Identify which cell holds the provided text, then report its (x, y) central coordinate. 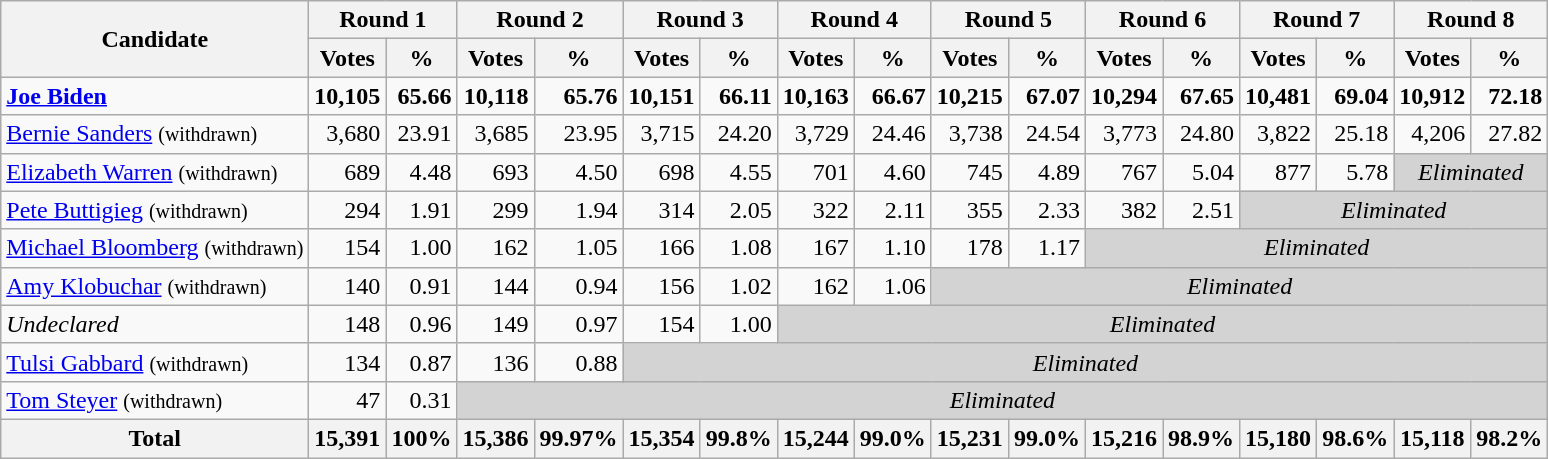
23.91 (422, 134)
0.96 (422, 324)
67.07 (1046, 96)
166 (662, 248)
27.82 (1510, 134)
15,386 (496, 438)
Undeclared (155, 324)
23.95 (578, 134)
136 (496, 362)
144 (496, 286)
4.60 (892, 172)
322 (816, 210)
Round 5 (1008, 20)
5.78 (1356, 172)
745 (970, 172)
0.31 (422, 400)
3,738 (970, 134)
Candidate (155, 39)
5.04 (1202, 172)
877 (1278, 172)
15,244 (816, 438)
299 (496, 210)
98.6% (1356, 438)
Elizabeth Warren (withdrawn) (155, 172)
Tom Steyer (withdrawn) (155, 400)
47 (348, 400)
25.18 (1356, 134)
4.48 (422, 172)
698 (662, 172)
Total (155, 438)
2.33 (1046, 210)
Round 8 (1471, 20)
99.8% (738, 438)
134 (348, 362)
0.97 (578, 324)
99.97% (578, 438)
69.04 (1356, 96)
Amy Klobuchar (withdrawn) (155, 286)
Tulsi Gabbard (withdrawn) (155, 362)
Round 7 (1317, 20)
3,729 (816, 134)
67.65 (1202, 96)
98.2% (1510, 438)
24.46 (892, 134)
3,773 (1124, 134)
10,105 (348, 96)
767 (1124, 172)
15,180 (1278, 438)
0.88 (578, 362)
1.08 (738, 248)
294 (348, 210)
1.94 (578, 210)
355 (970, 210)
0.91 (422, 286)
4,206 (1432, 134)
66.11 (738, 96)
Round 2 (540, 20)
3,822 (1278, 134)
314 (662, 210)
1.06 (892, 286)
149 (496, 324)
1.91 (422, 210)
4.55 (738, 172)
701 (816, 172)
10,151 (662, 96)
10,215 (970, 96)
65.66 (422, 96)
Pete Buttigieg (withdrawn) (155, 210)
2.05 (738, 210)
3,715 (662, 134)
Round 4 (854, 20)
4.50 (578, 172)
Round 3 (700, 20)
3,680 (348, 134)
167 (816, 248)
10,912 (1432, 96)
24.20 (738, 134)
15,118 (1432, 438)
1.02 (738, 286)
65.76 (578, 96)
24.54 (1046, 134)
15,354 (662, 438)
15,216 (1124, 438)
178 (970, 248)
10,294 (1124, 96)
4.89 (1046, 172)
2.51 (1202, 210)
0.87 (422, 362)
66.67 (892, 96)
689 (348, 172)
1.17 (1046, 248)
10,163 (816, 96)
0.94 (578, 286)
140 (348, 286)
1.10 (892, 248)
Round 1 (383, 20)
Michael Bloomberg (withdrawn) (155, 248)
98.9% (1202, 438)
2.11 (892, 210)
3,685 (496, 134)
693 (496, 172)
10,481 (1278, 96)
382 (1124, 210)
72.18 (1510, 96)
15,231 (970, 438)
148 (348, 324)
10,118 (496, 96)
24.80 (1202, 134)
1.05 (578, 248)
15,391 (348, 438)
100% (422, 438)
Bernie Sanders (withdrawn) (155, 134)
Round 6 (1162, 20)
Joe Biden (155, 96)
156 (662, 286)
